Locate the cell with the specified text and output its (x, y) center coordinate. 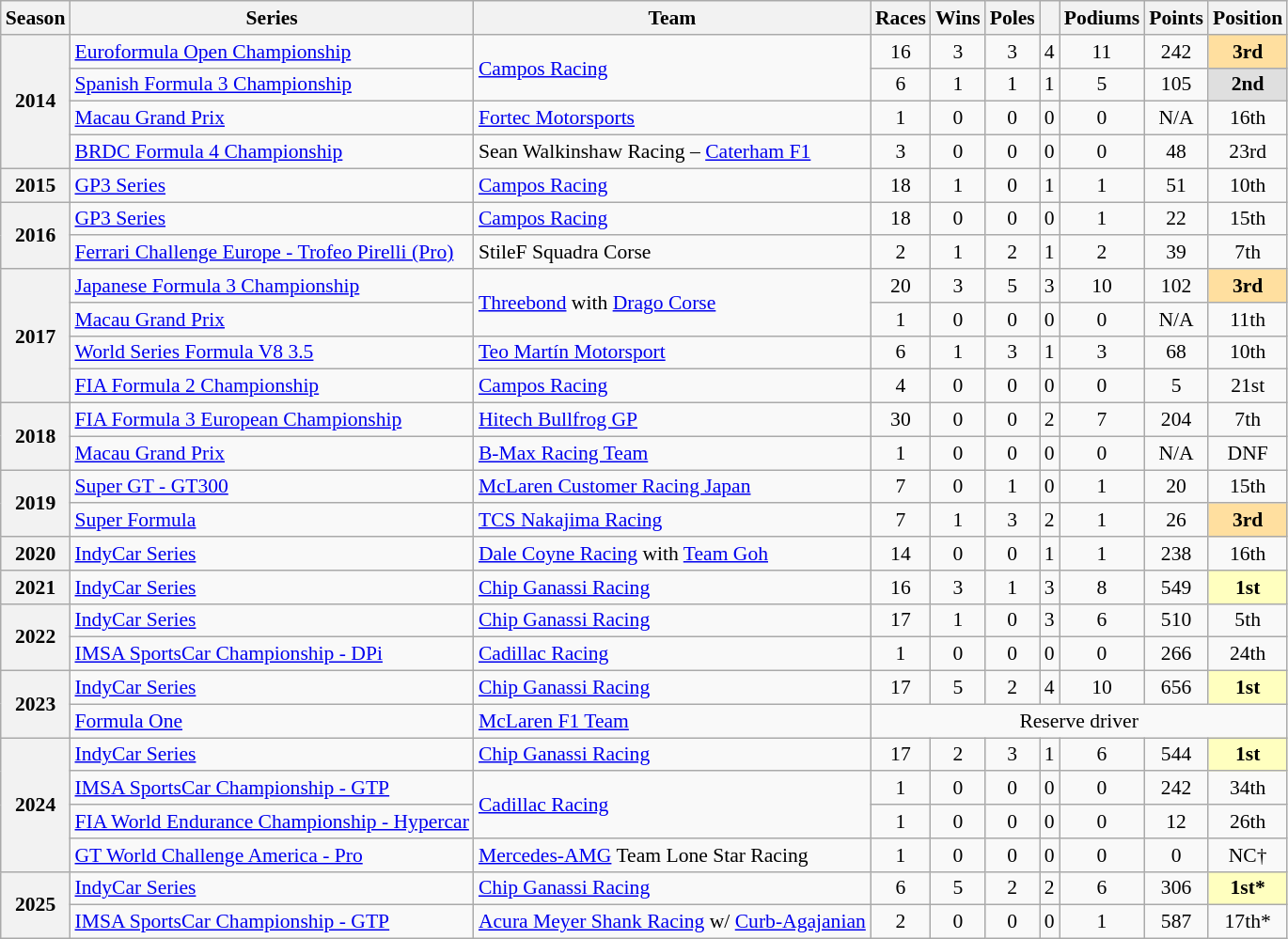
21st (1248, 386)
Wins (958, 18)
2019 (36, 504)
TCS Nakajima Racing (672, 521)
238 (1176, 554)
549 (1176, 587)
2016 (36, 235)
Japanese Formula 3 Championship (271, 286)
StileF Squadra Corse (672, 253)
Mercedes-AMG Team Lone Star Racing (672, 855)
Podiums (1102, 18)
2023 (36, 705)
11 (1102, 52)
Poles (1013, 18)
656 (1176, 688)
2017 (36, 336)
30 (901, 420)
26th (1248, 822)
Hitech Bullfrog GP (672, 420)
587 (1176, 922)
Series (271, 18)
DNF (1248, 453)
48 (1176, 152)
544 (1176, 755)
1st* (1248, 888)
23rd (1248, 152)
Super Formula (271, 521)
5th (1248, 620)
Fortec Motorsports (672, 118)
2015 (36, 185)
17th* (1248, 922)
Ferrari Challenge Europe - Trofeo Pirelli (Pro) (271, 253)
Races (901, 18)
B-Max Racing Team (672, 453)
266 (1176, 654)
68 (1176, 352)
FIA Formula 2 Championship (271, 386)
Position (1248, 18)
Acura Meyer Shank Racing w/ Curb-Agajanian (672, 922)
McLaren F1 Team (672, 721)
Spanish Formula 3 Championship (271, 85)
39 (1176, 253)
Sean Walkinshaw Racing – Caterham F1 (672, 152)
Super GT - GT300 (271, 487)
Reserve driver (1079, 721)
2014 (36, 102)
Teo Martín Motorsport (672, 352)
34th (1248, 789)
24th (1248, 654)
Formula One (271, 721)
McLaren Customer Racing Japan (672, 487)
Dale Coyne Racing with Team Goh (672, 554)
2024 (36, 805)
IMSA SportsCar Championship - DPi (271, 654)
2021 (36, 587)
26 (1176, 521)
World Series Formula V8 3.5 (271, 352)
GT World Challenge America - Pro (271, 855)
Team (672, 18)
Euroformula Open Championship (271, 52)
2018 (36, 436)
Season (36, 18)
102 (1176, 286)
11th (1248, 320)
2020 (36, 554)
22 (1176, 219)
14 (901, 554)
BRDC Formula 4 Championship (271, 152)
8 (1102, 587)
204 (1176, 420)
105 (1176, 85)
2022 (36, 637)
NC† (1248, 855)
FIA Formula 3 European Championship (271, 420)
51 (1176, 185)
FIA World Endurance Championship - Hypercar (271, 822)
306 (1176, 888)
12 (1176, 822)
Threebond with Drago Corse (672, 303)
2nd (1248, 85)
510 (1176, 620)
Points (1176, 18)
2025 (36, 904)
